Find where the given text appears and provide that cell's center as [X, Y] coordinate. 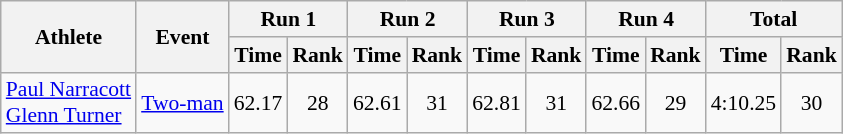
Event [182, 36]
29 [676, 102]
Total [774, 19]
Run 4 [646, 19]
Run 2 [408, 19]
Athlete [68, 36]
Paul NarracottGlenn Turner [68, 102]
4:10.25 [744, 102]
62.61 [378, 102]
62.66 [616, 102]
Run 1 [288, 19]
Run 3 [526, 19]
30 [812, 102]
28 [318, 102]
62.81 [496, 102]
Two-man [182, 102]
62.17 [258, 102]
